Extract the [X, Y] coordinate from the center of the cell holding the provided text.  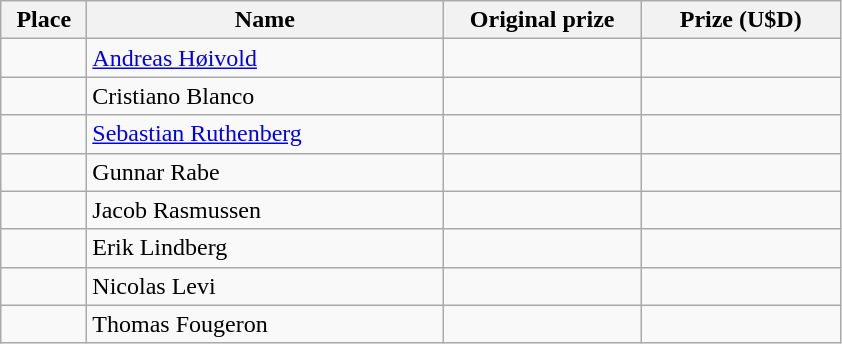
Andreas Høivold [265, 58]
Nicolas Levi [265, 286]
Gunnar Rabe [265, 172]
Thomas Fougeron [265, 324]
Erik Lindberg [265, 248]
Jacob Rasmussen [265, 210]
Prize (U$D) [740, 20]
Sebastian Ruthenberg [265, 134]
Name [265, 20]
Original prize [542, 20]
Cristiano Blanco [265, 96]
Place [44, 20]
